Capture the cell that displays the provided text and extract its (X, Y) central coordinate. 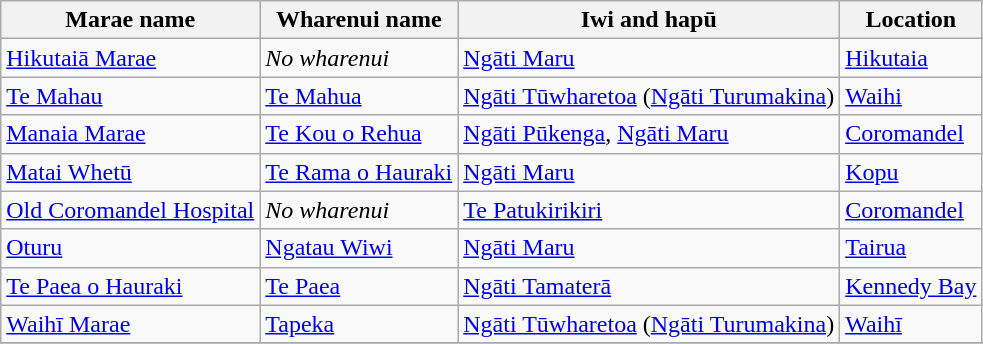
Te Kou o Rehua (359, 134)
Waihī Marae (130, 324)
Te Mahau (130, 96)
Matai Whetū (130, 172)
Marae name (130, 20)
Old Coromandel Hospital (130, 210)
Ngāti Pūkenga, Ngāti Maru (649, 134)
Wharenui name (359, 20)
Te Rama o Hauraki (359, 172)
Te Paea o Hauraki (130, 286)
Tapeka (359, 324)
Te Mahua (359, 96)
Waihi (911, 96)
Manaia Marae (130, 134)
Ngatau Wiwi (359, 248)
Tairua (911, 248)
Hikutaia (911, 58)
Te Patukirikiri (649, 210)
Iwi and hapū (649, 20)
Ngāti Tamaterā (649, 286)
Kennedy Bay (911, 286)
Location (911, 20)
Kopu (911, 172)
Hikutaiā Marae (130, 58)
Oturu (130, 248)
Waihī (911, 324)
Te Paea (359, 286)
